Search for the cell housing the specified text and yield its (x, y) center coordinate. 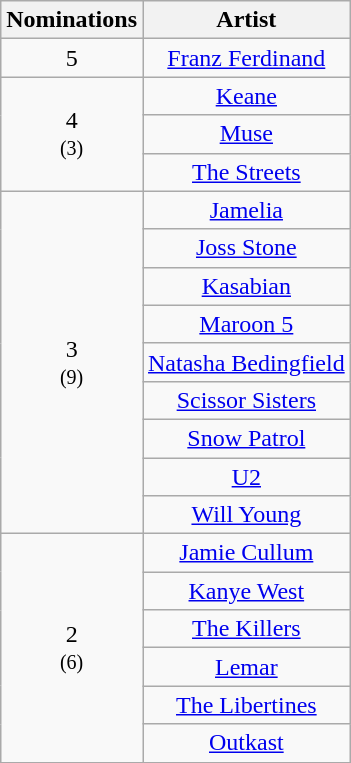
2(6) (72, 648)
The Streets (246, 172)
Scissor Sisters (246, 400)
Snow Patrol (246, 438)
Artist (246, 20)
U2 (246, 477)
Muse (246, 134)
4(3) (72, 134)
Jamie Cullum (246, 553)
Outkast (246, 743)
The Libertines (246, 705)
5 (72, 58)
Kanye West (246, 591)
Natasha Bedingfield (246, 362)
Keane (246, 96)
Nominations (72, 20)
Jamelia (246, 210)
3(9) (72, 362)
The Killers (246, 629)
Maroon 5 (246, 324)
Franz Ferdinand (246, 58)
Joss Stone (246, 248)
Kasabian (246, 286)
Lemar (246, 667)
Will Young (246, 515)
